Output the (X, Y) coordinate of the center of the cell containing the given text.  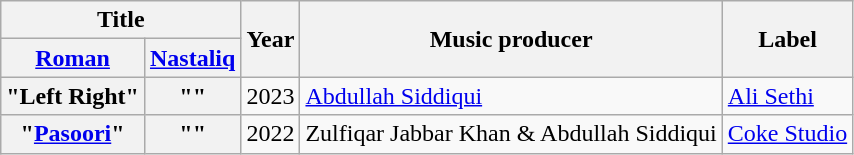
Abdullah Siddiqui (511, 96)
Label (787, 39)
"Pasoori" (73, 134)
2023 (270, 96)
2022 (270, 134)
Music producer (511, 39)
Title (121, 20)
Coke Studio (787, 134)
Roman (73, 58)
"Left Right" (73, 96)
Zulfiqar Jabbar Khan & Abdullah Siddiqui (511, 134)
Nastaliq (192, 58)
Ali Sethi (787, 96)
Year (270, 39)
